Output the (x, y) coordinate of the center of the cell containing the given text.  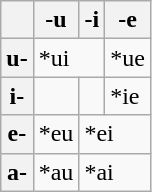
*eu (56, 134)
e- (17, 134)
*ui (68, 58)
*au (56, 172)
*ei (114, 134)
-i (92, 20)
-u (56, 20)
u- (17, 58)
-e (128, 20)
i- (17, 96)
a- (17, 172)
*ie (128, 96)
*ue (128, 58)
*ai (114, 172)
